Return the (X, Y) coordinate for the center point of the cell that contains the specified text.  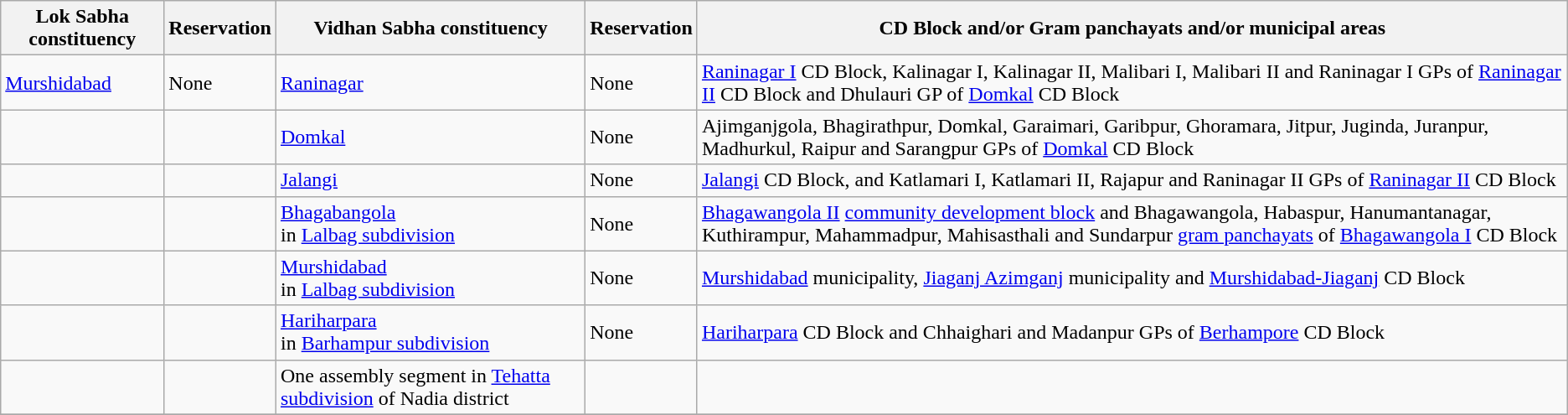
Jalangi (431, 180)
Vidhan Sabha constituency (431, 29)
Hariharpara in Barhampur subdivision (431, 332)
Domkal (431, 137)
Raninagar (431, 82)
One assembly segment in Tehatta subdivision of Nadia district (431, 387)
Hariharpara CD Block and Chhaighari and Madanpur GPs of Berhampore CD Block (1132, 332)
Jalangi CD Block, and Katlamari I, Katlamari II, Rajapur and Raninagar II GPs of Raninagar II CD Block (1132, 180)
CD Block and/or Gram panchayats and/or municipal areas (1132, 29)
Murshidabadin Lalbag subdivision (431, 278)
Murshidabad (82, 82)
Lok Sabha constituency (82, 29)
Murshidabad municipality, Jiaganj Azimganj municipality and Murshidabad-Jiaganj CD Block (1132, 278)
Ajimganjgola, Bhagirathpur, Domkal, Garaimari, Garibpur, Ghoramara, Jitpur, Juginda, Juranpur, Madhurkul, Raipur and Sarangpur GPs of Domkal CD Block (1132, 137)
Bhagabangola in Lalbag subdivision (431, 223)
